Pinpoint the cell where the given text exists, returning its (x, y) midpoint coordinate. 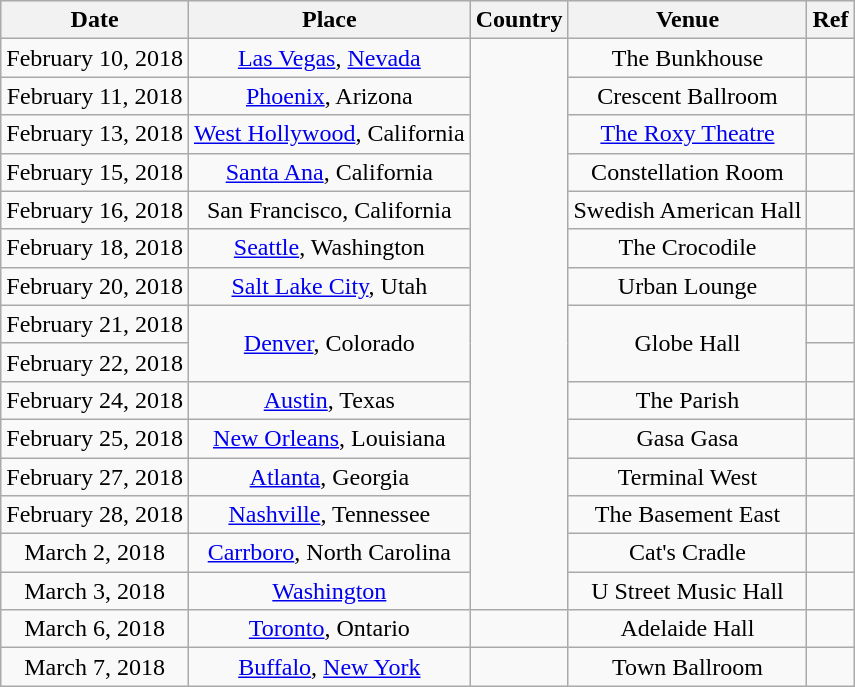
U Street Music Hall (688, 591)
Date (95, 20)
February 13, 2018 (95, 134)
The Bunkhouse (688, 58)
March 6, 2018 (95, 629)
Urban Lounge (688, 286)
Salt Lake City, Utah (329, 286)
February 18, 2018 (95, 248)
San Francisco, California (329, 210)
Crescent Ballroom (688, 96)
Nashville, Tennessee (329, 515)
February 20, 2018 (95, 286)
Santa Ana, California (329, 172)
Ref (830, 20)
February 21, 2018 (95, 324)
West Hollywood, California (329, 134)
February 11, 2018 (95, 96)
February 15, 2018 (95, 172)
Town Ballroom (688, 667)
Place (329, 20)
The Roxy Theatre (688, 134)
Denver, Colorado (329, 343)
Constellation Room (688, 172)
March 2, 2018 (95, 553)
Seattle, Washington (329, 248)
Terminal West (688, 477)
March 3, 2018 (95, 591)
Country (519, 20)
The Parish (688, 400)
February 24, 2018 (95, 400)
February 22, 2018 (95, 362)
Venue (688, 20)
Austin, Texas (329, 400)
Carrboro, North Carolina (329, 553)
The Crocodile (688, 248)
Adelaide Hall (688, 629)
Las Vegas, Nevada (329, 58)
March 7, 2018 (95, 667)
Cat's Cradle (688, 553)
New Orleans, Louisiana (329, 438)
February 16, 2018 (95, 210)
February 10, 2018 (95, 58)
February 28, 2018 (95, 515)
Phoenix, Arizona (329, 96)
The Basement East (688, 515)
Washington (329, 591)
Atlanta, Georgia (329, 477)
Toronto, Ontario (329, 629)
Swedish American Hall (688, 210)
February 27, 2018 (95, 477)
Buffalo, New York (329, 667)
Globe Hall (688, 343)
Gasa Gasa (688, 438)
February 25, 2018 (95, 438)
